Pinpoint the cell where the given text exists, returning its [X, Y] midpoint coordinate. 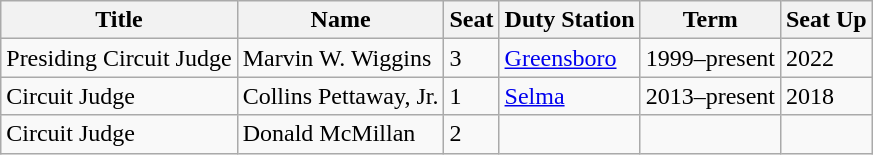
Marvin W. Wiggins [340, 58]
Seat Up [826, 20]
1 [472, 96]
Selma [570, 96]
3 [472, 58]
2018 [826, 96]
2013–present [710, 96]
Term [710, 20]
2 [472, 134]
Donald McMillan [340, 134]
Collins Pettaway, Jr. [340, 96]
1999–present [710, 58]
Greensboro [570, 58]
Duty Station [570, 20]
Title [119, 20]
2022 [826, 58]
Seat [472, 20]
Name [340, 20]
Presiding Circuit Judge [119, 58]
